Provide the (x, y) coordinate of the cell's center where the given text is located.  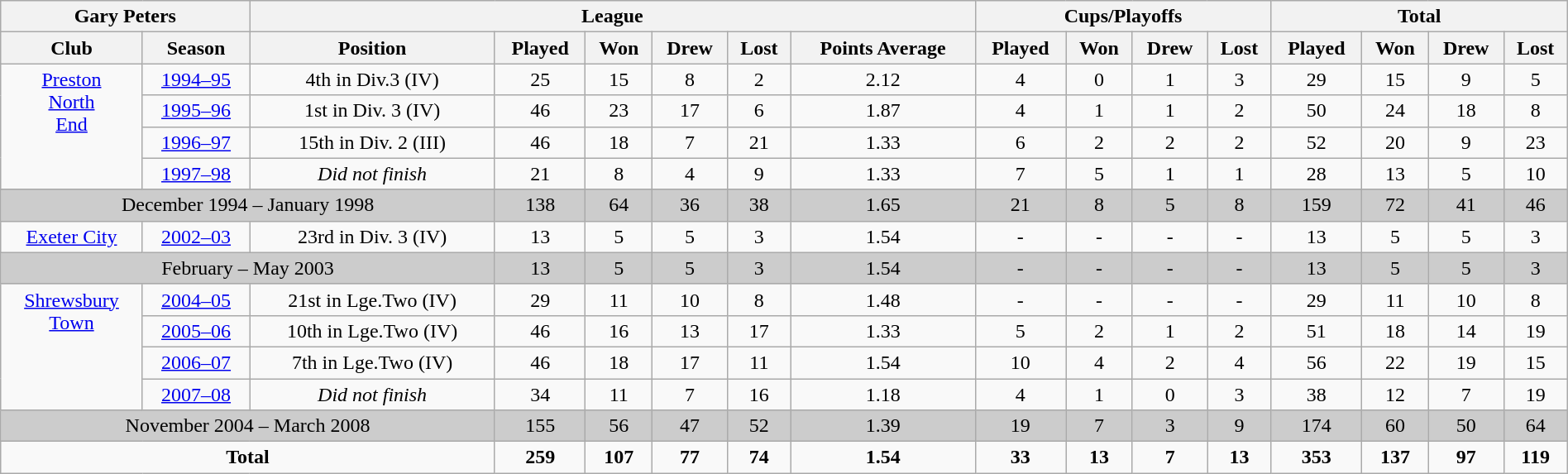
November 2004 – March 2008 (248, 426)
51 (1317, 331)
Gary Peters (126, 17)
7th in Lge.Two (IV) (372, 362)
4th in Div.3 (IV) (372, 79)
1995–96 (196, 111)
137 (1396, 457)
February – May 2003 (248, 268)
174 (1317, 426)
December 1994 – January 1998 (248, 205)
155 (540, 426)
1997–98 (196, 174)
Club (71, 48)
23rd in Div. 3 (IV) (372, 237)
Position (372, 48)
28 (1317, 174)
22 (1396, 362)
ShrewsburyTown (71, 347)
14 (1465, 331)
1st in Div. 3 (IV) (372, 111)
1994–95 (196, 79)
47 (690, 426)
36 (690, 205)
Points Average (883, 48)
1.48 (883, 299)
119 (1535, 457)
1.87 (883, 111)
107 (619, 457)
2004–05 (196, 299)
353 (1317, 457)
2.12 (883, 79)
2005–06 (196, 331)
1.65 (883, 205)
League (612, 17)
77 (690, 457)
1.18 (883, 395)
Season (196, 48)
Exeter City (71, 237)
24 (1396, 111)
2007–08 (196, 395)
20 (1396, 142)
259 (540, 457)
74 (759, 457)
PrestonNorthEnd (71, 127)
2002–03 (196, 237)
15th in Div. 2 (III) (372, 142)
41 (1465, 205)
1996–97 (196, 142)
25 (540, 79)
34 (540, 395)
21st in Lge.Two (IV) (372, 299)
Cups/Playoffs (1123, 17)
97 (1465, 457)
72 (1396, 205)
2006–07 (196, 362)
12 (1396, 395)
60 (1396, 426)
33 (1021, 457)
1.39 (883, 426)
10th in Lge.Two (IV) (372, 331)
138 (540, 205)
159 (1317, 205)
